Return the (X, Y) coordinate for the center point of the cell that contains the specified text.  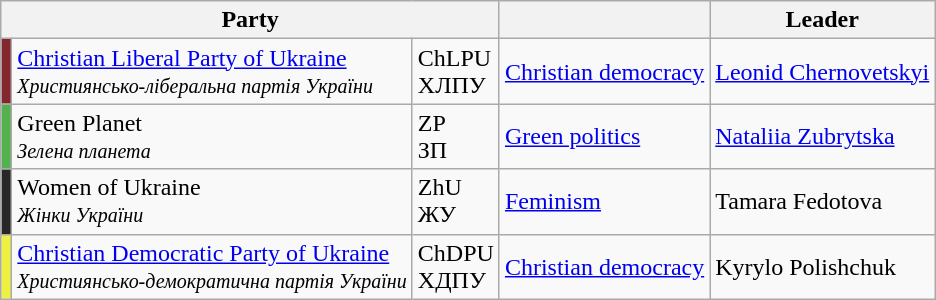
Christian Democratic Party of UkraineХристиянсько-демократична партія України (212, 266)
Women of UkraineЖінки України (212, 202)
Leonid Chernovetskyi (822, 72)
ChDPUХДПУ (456, 266)
Christian Liberal Party of UkraineХристиянсько-ліберальна партія України (212, 72)
Nataliia Zubrytska (822, 136)
Party (250, 20)
ChLPUХЛПУ (456, 72)
ZhUЖУ (456, 202)
Green PlanetЗелена планета (212, 136)
Green politics (604, 136)
Kyrylo Polishchuk (822, 266)
Tamara Fedotova (822, 202)
Leader (822, 20)
ZPЗП (456, 136)
Feminism (604, 202)
